Provide the [X, Y] coordinate of the cell's center where the given text is located.  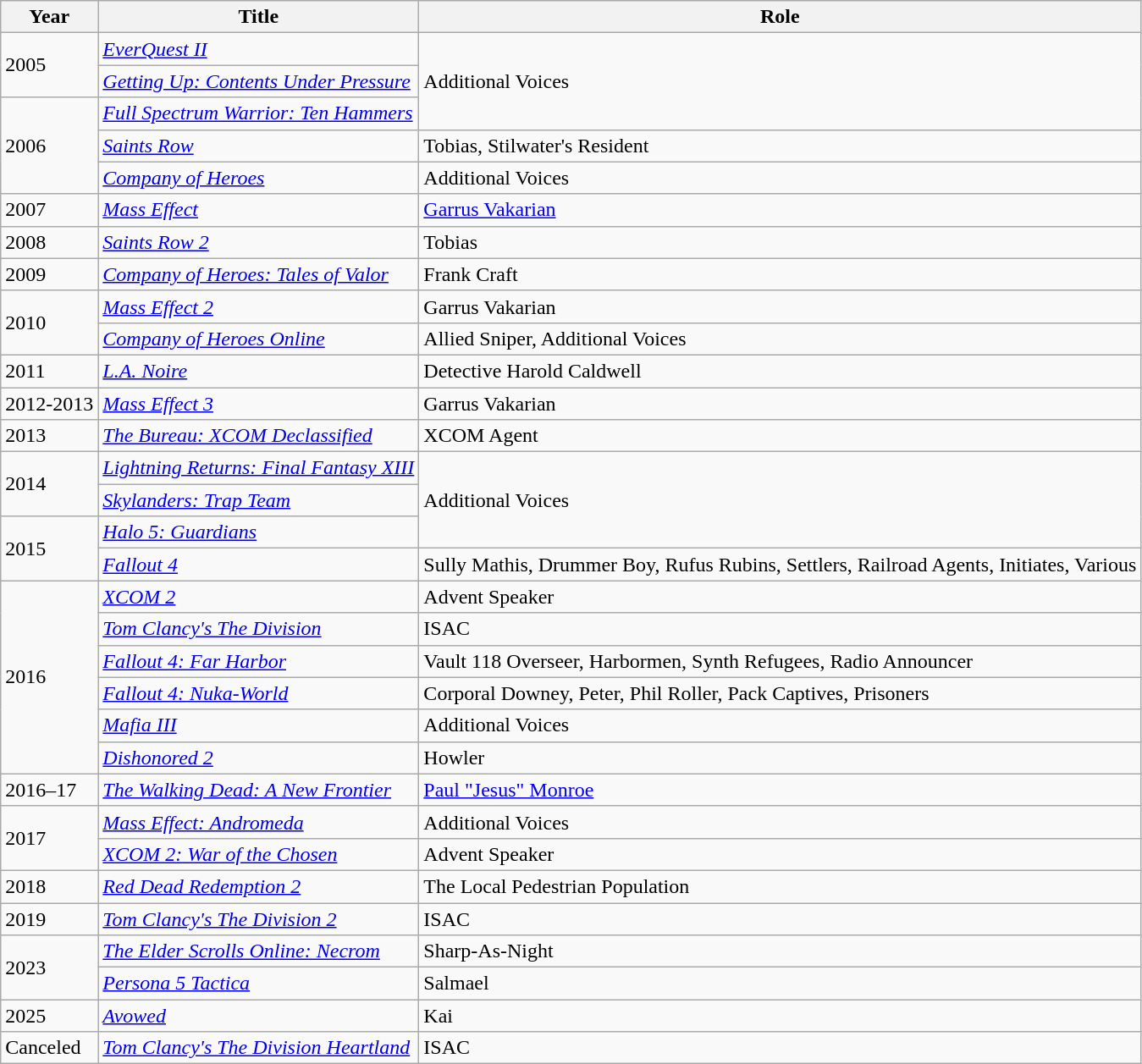
Skylanders: Trap Team [259, 500]
2011 [49, 371]
L.A. Noire [259, 371]
2025 [49, 1016]
Tom Clancy's The Division 2 [259, 918]
2005 [49, 65]
Sharp-As-Night [781, 951]
2006 [49, 146]
The Local Pedestrian Population [781, 886]
Avowed [259, 1016]
Persona 5 Tactica [259, 984]
XCOM 2 [259, 597]
Tom Clancy's The Division Heartland [259, 1048]
The Elder Scrolls Online: Necrom [259, 951]
XCOM Agent [781, 436]
Vault 118 Overseer, Harbormen, Synth Refugees, Radio Announcer [781, 661]
Year [49, 17]
Tobias [781, 242]
Tobias, Stilwater's Resident [781, 146]
Mass Effect 3 [259, 404]
Frank Craft [781, 274]
Fallout 4: Far Harbor [259, 661]
Corporal Downey, Peter, Phil Roller, Pack Captives, Prisoners [781, 693]
2017 [49, 838]
2009 [49, 274]
Role [781, 17]
Canceled [49, 1048]
Salmael [781, 984]
Company of Heroes Online [259, 339]
2010 [49, 323]
Mass Effect 2 [259, 306]
XCOM 2: War of the Chosen [259, 854]
Detective Harold Caldwell [781, 371]
The Bureau: XCOM Declassified [259, 436]
Company of Heroes: Tales of Valor [259, 274]
Red Dead Redemption 2 [259, 886]
Saints Row 2 [259, 242]
2013 [49, 436]
Getting Up: Contents Under Pressure [259, 81]
Lightning Returns: Final Fantasy XIII [259, 468]
2016 [49, 677]
The Walking Dead: A New Frontier [259, 790]
2012-2013 [49, 404]
Mass Effect [259, 210]
Halo 5: Guardians [259, 532]
Saints Row [259, 146]
2007 [49, 210]
Fallout 4 [259, 565]
Company of Heroes [259, 178]
2023 [49, 968]
Full Spectrum Warrior: Ten Hammers [259, 113]
Mass Effect: Andromeda [259, 822]
2018 [49, 886]
Tom Clancy's The Division [259, 629]
2019 [49, 918]
EverQuest II [259, 49]
Dishonored 2 [259, 758]
Sully Mathis, Drummer Boy, Rufus Rubins, Settlers, Railroad Agents, Initiates, Various [781, 565]
Kai [781, 1016]
Fallout 4: Nuka-World [259, 693]
2014 [49, 484]
Paul "Jesus" Monroe [781, 790]
Title [259, 17]
Howler [781, 758]
2016–17 [49, 790]
2008 [49, 242]
2015 [49, 549]
Allied Sniper, Additional Voices [781, 339]
Mafia III [259, 725]
